Provide the (X, Y) coordinate of the cell's center where the given text is located.  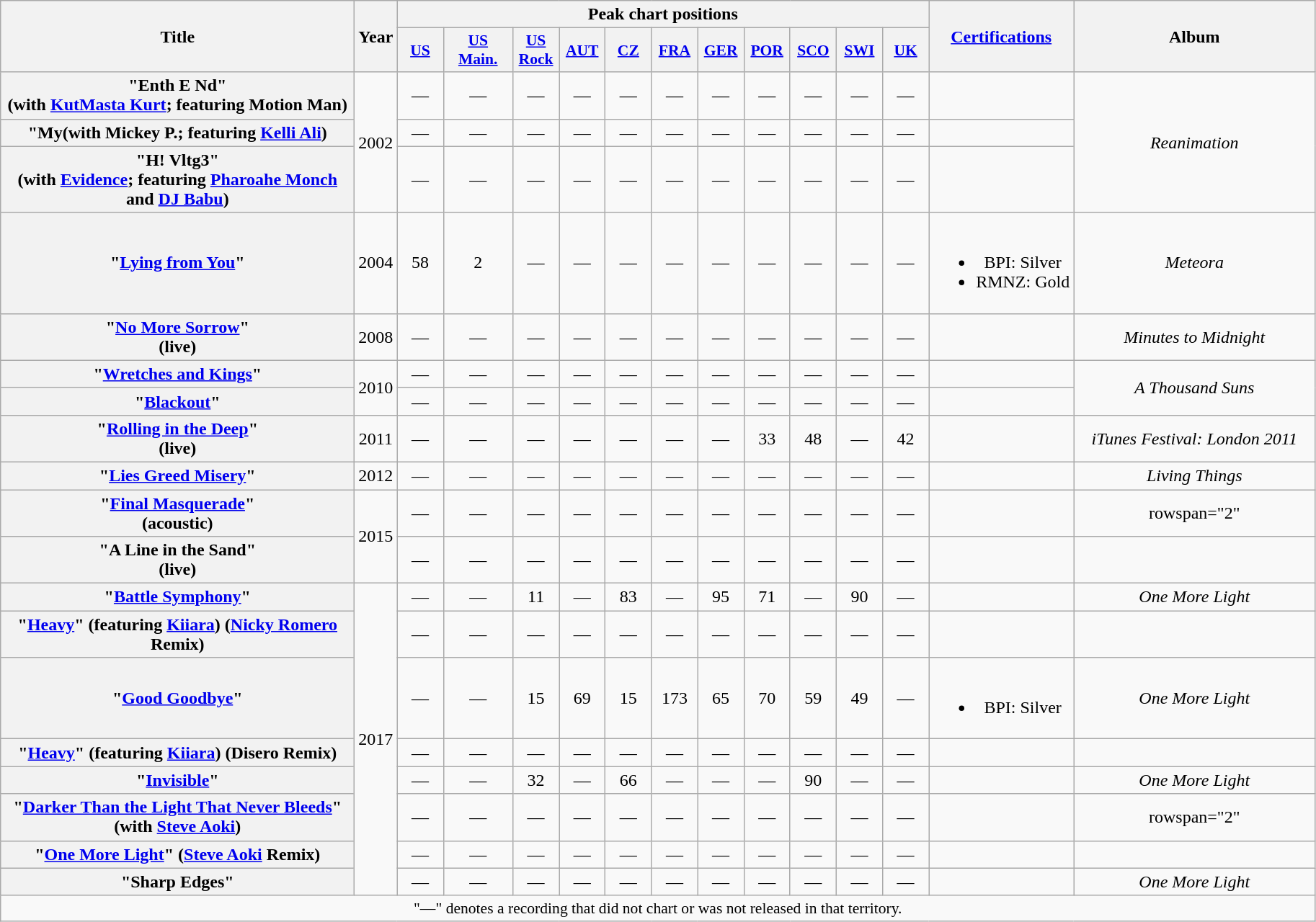
"Battle Symphony" (177, 597)
49 (859, 699)
"Rolling in the Deep"(live) (177, 438)
POR (767, 50)
42 (906, 438)
Year (376, 36)
Reanimation (1195, 143)
A Thousand Suns (1195, 388)
11 (536, 597)
"Heavy" (featuring Kiiara) (Nicky Romero Remix) (177, 634)
US (420, 50)
iTunes Festival: London 2011 (1195, 438)
"A Line in the Sand"(live) (177, 560)
2 (479, 263)
"Good Goodbye" (177, 699)
Album (1195, 36)
US Main. (479, 50)
CZ (628, 50)
Peak chart positions (663, 14)
2012 (376, 475)
Living Things (1195, 475)
Minutes to Midnight (1195, 337)
2010 (376, 388)
BPI: SilverRMNZ: Gold (1002, 263)
SCO (813, 50)
2004 (376, 263)
69 (582, 699)
71 (767, 597)
Title (177, 36)
"Sharp Edges" (177, 882)
"—" denotes a recording that did not chart or was not released in that territory. (658, 908)
"Final Masquerade"(acoustic) (177, 513)
"Invisible" (177, 780)
58 (420, 263)
"No More Sorrow"(live) (177, 337)
2015 (376, 537)
70 (767, 699)
"Wretches and Kings" (177, 374)
2011 (376, 438)
"One More Light" (Steve Aoki Remix) (177, 854)
173 (675, 699)
Meteora (1195, 263)
USRock (536, 50)
2008 (376, 337)
33 (767, 438)
GER (721, 50)
AUT (582, 50)
"Blackout" (177, 401)
32 (536, 780)
59 (813, 699)
2002 (376, 143)
48 (813, 438)
83 (628, 597)
"Lying from You" (177, 263)
"My(with Mickey P.; featuring Kelli Ali) (177, 133)
"Heavy" (featuring Kiiara) (Disero Remix) (177, 753)
65 (721, 699)
SWI (859, 50)
FRA (675, 50)
66 (628, 780)
95 (721, 597)
Certifications (1002, 36)
"Darker Than the Light That Never Bleeds" (with Steve Aoki) (177, 817)
"H! Vltg3"(with Evidence; featuring Pharoahe Monch and DJ Babu) (177, 179)
2017 (376, 740)
UK (906, 50)
"Enth E Nd"(with KutMasta Kurt; featuring Motion Man) (177, 95)
BPI: Silver (1002, 699)
"Lies Greed Misery" (177, 475)
